From the cell containing the given text, extract its center point as [X, Y] coordinate. 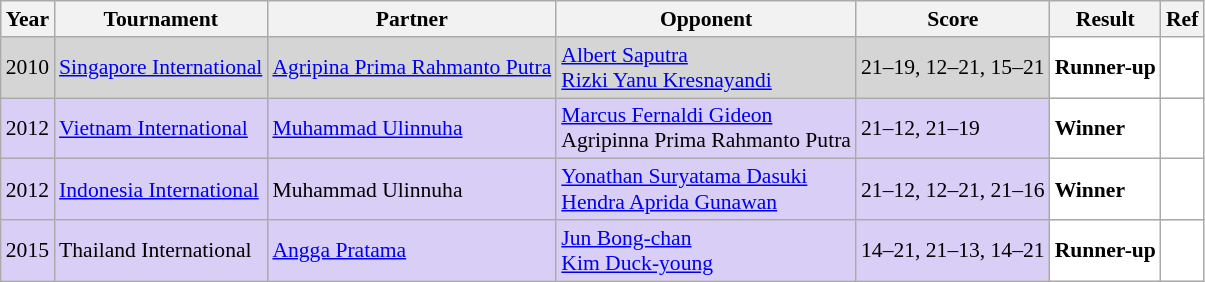
Angga Pratama [412, 250]
21–12, 12–21, 21–16 [953, 190]
21–12, 21–19 [953, 128]
Jun Bong-chan Kim Duck-young [706, 250]
Result [1106, 19]
Yonathan Suryatama Dasuki Hendra Aprida Gunawan [706, 190]
Thailand International [160, 250]
Opponent [706, 19]
Vietnam International [160, 128]
Indonesia International [160, 190]
Score [953, 19]
2010 [28, 68]
Partner [412, 19]
Ref [1182, 19]
Marcus Fernaldi Gideon Agripinna Prima Rahmanto Putra [706, 128]
14–21, 21–13, 14–21 [953, 250]
Agripina Prima Rahmanto Putra [412, 68]
21–19, 12–21, 15–21 [953, 68]
Tournament [160, 19]
Albert Saputra Rizki Yanu Kresnayandi [706, 68]
2015 [28, 250]
Singapore International [160, 68]
Year [28, 19]
